Return (x, y) of the center of cell containing provided text 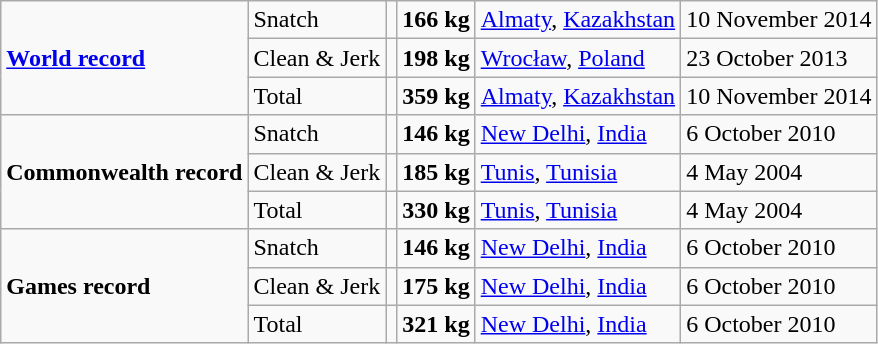
198 kg (436, 58)
23 October 2013 (779, 58)
185 kg (436, 172)
330 kg (436, 210)
World record (124, 58)
Commonwealth record (124, 172)
175 kg (436, 286)
321 kg (436, 324)
Games record (124, 286)
359 kg (436, 96)
Wrocław, Poland (578, 58)
166 kg (436, 20)
